Determine the [X, Y] coordinate at the center of the cell enclosing the given text.  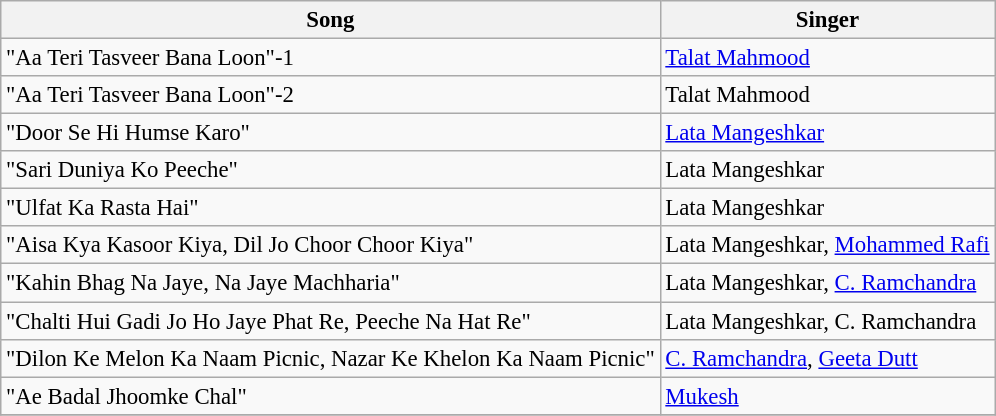
"Door Se Hi Humse Karo" [330, 133]
Song [330, 20]
"Aa Teri Tasveer Bana Loon"-1 [330, 58]
"Ae Badal Jhoomke Chal" [330, 396]
Mukesh [828, 396]
"Aa Teri Tasveer Bana Loon"-2 [330, 95]
"Sari Duniya Ko Peeche" [330, 170]
"Kahin Bhag Na Jaye, Na Jaye Machharia" [330, 283]
"Dilon Ke Melon Ka Naam Picnic, Nazar Ke Khelon Ka Naam Picnic" [330, 358]
Singer [828, 20]
"Aisa Kya Kasoor Kiya, Dil Jo Choor Choor Kiya" [330, 245]
C. Ramchandra, Geeta Dutt [828, 358]
"Chalti Hui Gadi Jo Ho Jaye Phat Re, Peeche Na Hat Re" [330, 321]
Lata Mangeshkar, Mohammed Rafi [828, 245]
"Ulfat Ka Rasta Hai" [330, 208]
